Return (x, y) of the center of cell containing provided text 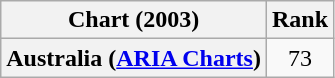
Rank (300, 20)
73 (300, 58)
Australia (ARIA Charts) (134, 58)
Chart (2003) (134, 20)
